For the text-containing cell, return its midpoint in [X, Y] coordinate format. 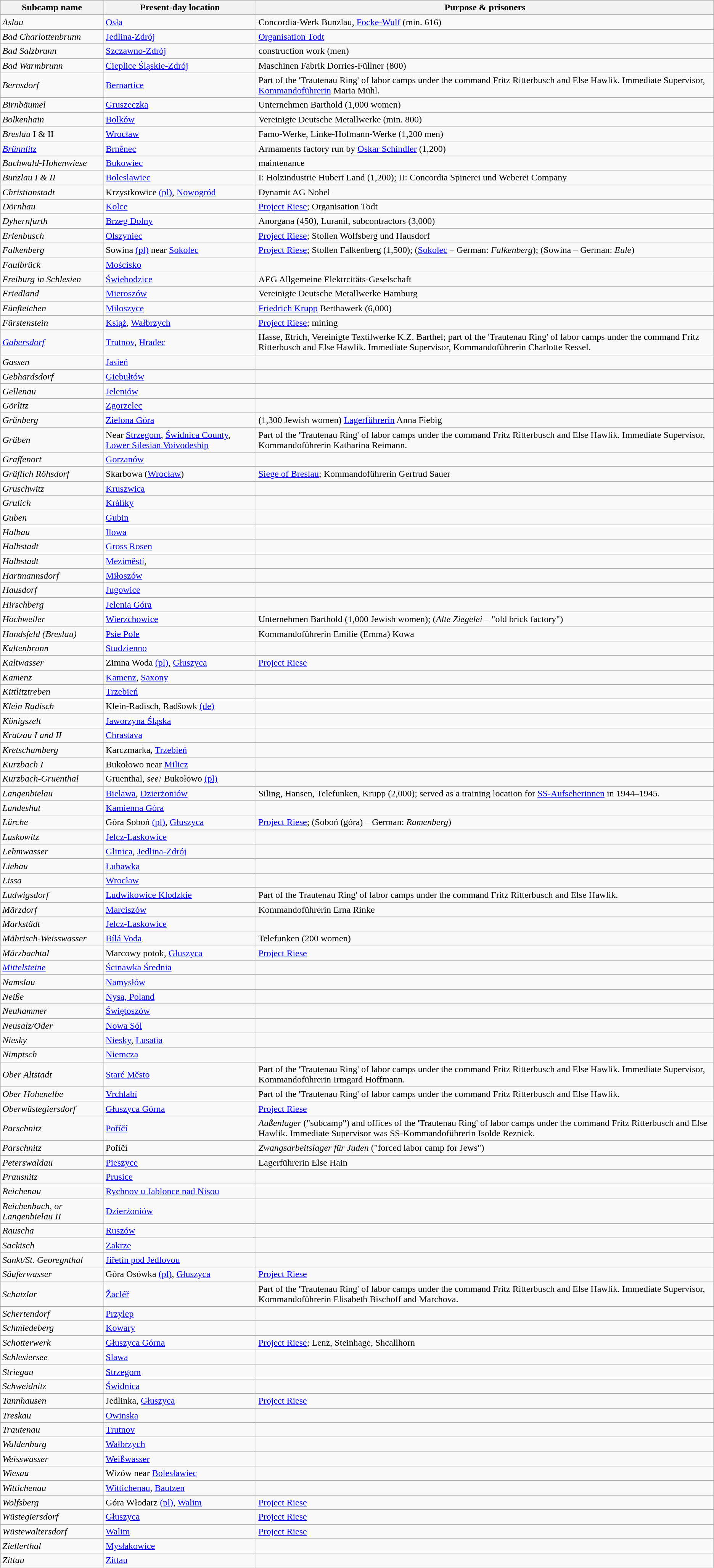
Friedland [52, 294]
Halbau [52, 532]
Project Riese; Stollen Wolfsberg und Hausdorf [485, 236]
Owinska [180, 1415]
Grünberg [52, 420]
Cieplice Śląskie-Zdrój [180, 66]
Karczmarka, Trzebień [180, 750]
Maschinen Fabrik Dorries-Füllner (800) [485, 66]
Ilowa [180, 532]
Zielona Góra [180, 420]
Falkenberg [52, 250]
Hundsfeld (Breslau) [52, 634]
Brněnec [180, 148]
Armaments factory run by Oskar Schindler (1,200) [485, 148]
Bad Charlottenbrunn [52, 37]
Niesky, Lusatia [180, 1040]
Guben [52, 518]
Ruszów [180, 1231]
Kolce [180, 207]
Trzebień [180, 692]
Bad Warmbrunn [52, 66]
Kamenz [52, 677]
Przylep [180, 1314]
Schatzlar [52, 1294]
Anorgana (450), Luranil, subcontractors (3,000) [485, 221]
Prusice [180, 1177]
Siling, Hansen, Telefunken, Krupp (2,000); served as a training location for SS-Aufseherinnen in 1944–1945. [485, 793]
Gubin [180, 518]
Namslau [52, 982]
Klein Radisch [52, 706]
Mysłakowice [180, 1546]
Dörnhau [52, 207]
Trautenau [52, 1430]
Concordia-Werk Bunzlau, Focke-Wulf (min. 616) [485, 22]
Kurzbach-Gruenthal [52, 779]
Świebodzice [180, 279]
Świętoszów [180, 1011]
Friedrich Krupp Berthawerk (6,000) [485, 308]
Jiřetín pod Jedlovou [180, 1260]
Fürstenstein [52, 323]
Glinica, Jedlina-Zdrój [180, 851]
Świdnica [180, 1386]
Lagerführerin Else Hain [485, 1162]
Jelenia Góra [180, 605]
Dzierżoniów [180, 1211]
Kommandoführerin Erna Rinke [485, 910]
Gruenthal, see: Bukołowo (pl) [180, 779]
Gruszeczka [180, 105]
Neuhammer [52, 1011]
Hartmannsdorf [52, 576]
Gabersdorf [52, 343]
Schmiedeberg [52, 1328]
Namysłów [180, 982]
Bukowiec [180, 163]
Rychnov u Jablonce nad Nisou [180, 1192]
Trutnov, Hradec [180, 343]
Märzdorf [52, 910]
Schertendorf [52, 1314]
I: Holzindustrie Hubert Land (1,200); II: Concordia Spinerei und Weberei Company [485, 177]
Lubawka [180, 866]
Olszyniec [180, 236]
Weisswasser [52, 1459]
Organisation Todt [485, 37]
Present-day location [180, 8]
Bernsdorf [52, 85]
Landeshut [52, 808]
Ober Hohenelbe [52, 1094]
Project Riese; Organisation Todt [485, 207]
Trutnov [180, 1430]
Freiburg in Schlesien [52, 279]
Walim [180, 1531]
Hausdorf [52, 590]
Faulbrück [52, 265]
Wüstewaltersdorf [52, 1531]
Lärche [52, 822]
Säuferwasser [52, 1274]
Ziellerthal [52, 1546]
Dynamit AG Nobel [485, 192]
Lissa [52, 880]
Marcowy potok, Głuszyca [180, 953]
Hirschberg [52, 605]
Gross Rosen [180, 547]
Studzienno [180, 648]
Erlenbusch [52, 236]
Ober Altstadt [52, 1074]
Dyhernfurth [52, 221]
Wiesau [52, 1473]
Striegau [52, 1372]
Jedlinka, Głuszyca [180, 1401]
Purpose & prisoners [485, 8]
Aslau [52, 22]
Wolfsberg [52, 1502]
Vereinigte Deutsche Metallwerke (min. 800) [485, 119]
Gebhardsdorf [52, 376]
Strzegom [180, 1372]
Zgorzelec [180, 405]
Breslau I & II [52, 134]
Sankt/St. Georegnthal [52, 1260]
Psie Pole [180, 634]
Slawa [180, 1357]
Ludwigsdorf [52, 895]
Wüstegiersdorf [52, 1517]
Staré Město [180, 1074]
Mittelsteine [52, 968]
Mościsko [180, 265]
Hochweiler [52, 619]
Skarbowa (Wrocław) [180, 474]
Vereinigte Deutsche Metallwerke Hamburg [485, 294]
Bolkenhain [52, 119]
Giebułtów [180, 376]
Christianstadt [52, 192]
construction work (men) [485, 51]
Telefunken (200 women) [485, 939]
Famo-Werke, Linke-Hofmann-Werke (1,200 men) [485, 134]
Książ, Wałbrzych [180, 323]
Neusalz/Oder [52, 1026]
Bukołowo near Milicz [180, 764]
Laskowitz [52, 837]
Jeleniów [180, 391]
Neiße [52, 997]
Jedlina-Zdrój [180, 37]
Kittlitztreben [52, 692]
Birnbäumel [52, 105]
Wierzchowice [180, 619]
Waldenburg [52, 1444]
Siege of Breslau; Kommandoführerin Gertrud Sauer [485, 474]
Brzeg Dolny [180, 221]
Unternehmen Barthold (1,000 Jewish women); (Alte Ziegelei – "old brick factory") [485, 619]
Jasień [180, 362]
Wałbrzych [180, 1444]
Nowa Sól [180, 1026]
Kamenz, Saxony [180, 677]
Part of the 'Trautenau Ring' of labor camps under the command Fritz Ritterbusch and Else Hawlik. Immediate Supervisor, Kommandoführerin Maria Mühl. [485, 85]
Mährisch-Weisswasser [52, 939]
Part of the Trautenau Ring' of labor camps under the command Fritz Ritterbusch and Else Hawlik. [485, 895]
Sowina (pl) near Sokolec [180, 250]
Jugowice [180, 590]
Brünnlitz [52, 148]
Žacléř [180, 1294]
Graffenort [52, 460]
Bílá Voda [180, 939]
Wittichenau, Bautzen [180, 1488]
Project Riese; (Soboń (góra) – German: Ramenberg) [485, 822]
Boleslawiec [180, 177]
Near Strzegom, Świdnica County, Lower Silesian Voivodeship [180, 439]
Zimna Woda (pl), Głuszyca [180, 663]
Prausnitz [52, 1177]
Kommandoführerin Emilie (Emma) Kowa [485, 634]
Góra Włodarz (pl), Walim [180, 1502]
Langenbielau [52, 793]
Bolków [180, 119]
Reichenbach, or Langenbielau II [52, 1211]
Schlesiersee [52, 1357]
Králíky [180, 503]
Głuszyca [180, 1517]
Szczawno-Zdrój [180, 51]
Schotterwerk [52, 1343]
Gorzanów [180, 460]
Bielawa, Dzierżoniów [180, 793]
Vrchlabí [180, 1094]
Kratzau I and II [52, 735]
Kamienna Góra [180, 808]
Grulich [52, 503]
Ścinawka Średnia [180, 968]
Nimptsch [52, 1055]
Unternehmen Barthold (1,000 women) [485, 105]
Gassen [52, 362]
Rauscha [52, 1231]
Góra Osówka (pl), Głuszyca [180, 1274]
Góra Soboń (pl), Głuszyca [180, 822]
Königszelt [52, 721]
Weißwasser [180, 1459]
Lehmwasser [52, 851]
Märzbachtal [52, 953]
Project Riese; Lenz, Steinhage, Shcallhorn [485, 1343]
Kaltwasser [52, 663]
Wittichenau [52, 1488]
Markstädt [52, 924]
Bernartice [180, 85]
Project Riese; mining [485, 323]
Meziměstí, [180, 561]
Krzystkowice (pl), Nowogród [180, 192]
Kretschamberg [52, 750]
Niesky [52, 1040]
Nysa, Poland [180, 997]
Schweidnitz [52, 1386]
Chrastava [180, 735]
Fünfteichen [52, 308]
Mieroszów [180, 294]
Zakrze [180, 1245]
(1,300 Jewish women) Lagerführerin Anna Fiebig [485, 420]
Marciszów [180, 910]
Kaltenbrunn [52, 648]
Treskau [52, 1415]
Gellenau [52, 391]
Reichenau [52, 1192]
Klein-Radisch, Radšowk (de) [180, 706]
Liebau [52, 866]
Kruszwica [180, 489]
Gruschwitz [52, 489]
Osła [180, 22]
Peterswaldau [52, 1162]
Tannhausen [52, 1401]
maintenance [485, 163]
Görlitz [52, 405]
Gräben [52, 439]
Part of the 'Trautenau Ring' of labor camps under the command Fritz Ritterbusch and Else Hawlik. [485, 1094]
Bunzlau I & II [52, 177]
AEG Allgemeine Elektrcitäts-Geselschaft [485, 279]
Ludwikowice Klodzkie [180, 895]
Wizów near Bolesławiec [180, 1473]
Miłoszów [180, 576]
Gräflich Röhsdorf [52, 474]
Pieszyce [180, 1162]
Niemcza [180, 1055]
Subcamp name [52, 8]
Bad Salzbrunn [52, 51]
Project Riese; Stollen Falkenberg (1,500); (Sokolec – German: Falkenberg); (Sowina – German: Eule) [485, 250]
Kurzbach I [52, 764]
Sackisch [52, 1245]
Buchwald-Hohenwiese [52, 163]
Kowary [180, 1328]
Miłoszyce [180, 308]
Oberwüstegiersdorf [52, 1108]
Zwangsarbeitslager für Juden ("forced labor camp for Jews") [485, 1148]
Jaworzyna Śląska [180, 721]
